Output the (X, Y) coordinate of the center of the cell containing the given text.  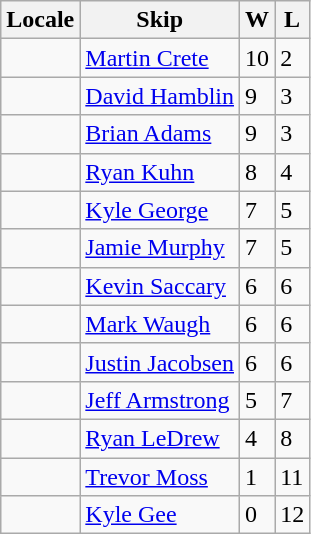
2 (292, 58)
W (258, 20)
Mark Waugh (160, 324)
Ryan LeDrew (160, 438)
Justin Jacobsen (160, 362)
L (292, 20)
10 (258, 58)
Trevor Moss (160, 477)
David Hamblin (160, 96)
Skip (160, 20)
12 (292, 515)
11 (292, 477)
1 (258, 477)
Locale (40, 20)
0 (258, 515)
Kevin Saccary (160, 286)
Ryan Kuhn (160, 172)
Brian Adams (160, 134)
Kyle George (160, 210)
Kyle Gee (160, 515)
Jeff Armstrong (160, 400)
Jamie Murphy (160, 248)
Martin Crete (160, 58)
